From the cell containing the given text, extract its center point as [X, Y] coordinate. 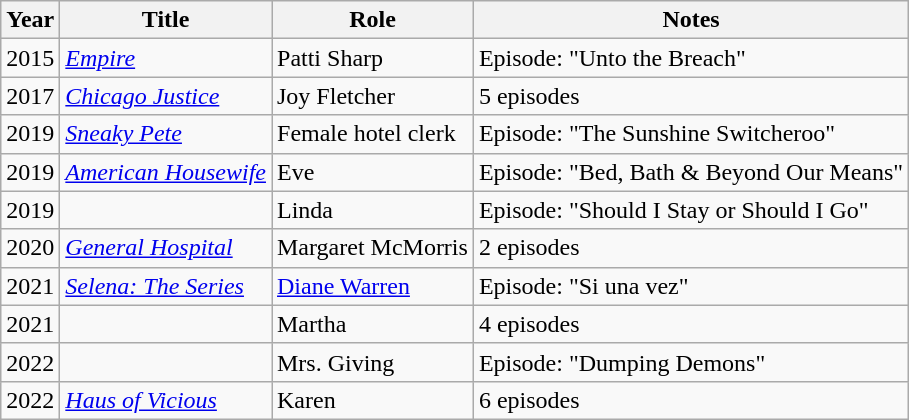
Haus of Vicious [166, 400]
Title [166, 20]
Sneaky Pete [166, 134]
Eve [373, 172]
Diane Warren [373, 286]
6 episodes [690, 400]
5 episodes [690, 96]
Female hotel clerk [373, 134]
Episode: "Unto the Breach" [690, 58]
Karen [373, 400]
Mrs. Giving [373, 362]
Episode: "The Sunshine Switcheroo" [690, 134]
American Housewife [166, 172]
Notes [690, 20]
2020 [30, 248]
Episode: "Si una vez" [690, 286]
Chicago Justice [166, 96]
Margaret McMorris [373, 248]
Episode: "Bed, Bath & Beyond Our Means" [690, 172]
Episode: "Should I Stay or Should I Go" [690, 210]
4 episodes [690, 324]
Martha [373, 324]
2017 [30, 96]
General Hospital [166, 248]
2 episodes [690, 248]
Joy Fletcher [373, 96]
Linda [373, 210]
Patti Sharp [373, 58]
Year [30, 20]
2015 [30, 58]
Selena: The Series [166, 286]
Empire [166, 58]
Episode: "Dumping Demons" [690, 362]
Role [373, 20]
